For the text-containing cell, return its midpoint in (x, y) coordinate format. 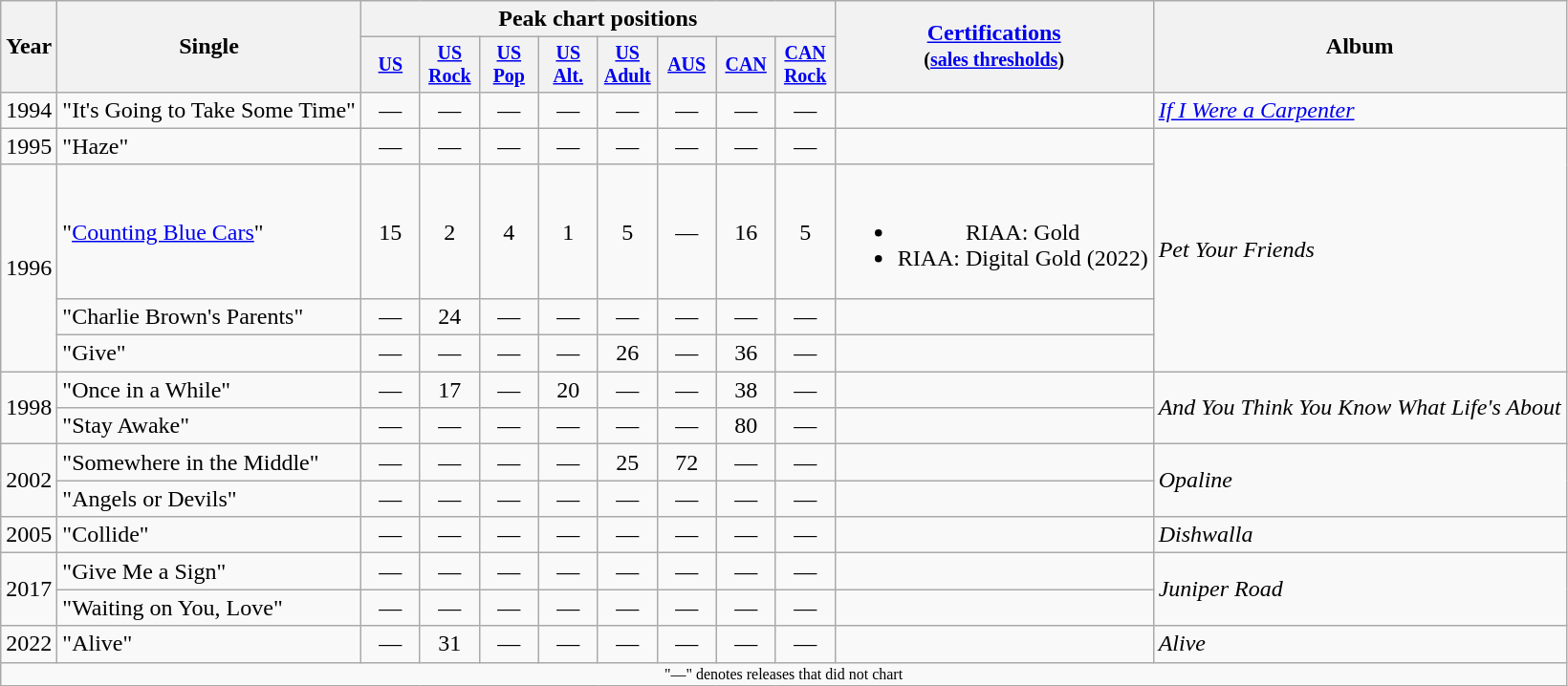
2005 (29, 535)
If I Were a Carpenter (1360, 110)
"Once in a While" (209, 390)
USRock (449, 65)
4 (509, 231)
1 (568, 231)
2017 (29, 590)
"Alive" (209, 644)
1998 (29, 408)
US (390, 65)
20 (568, 390)
Album (1360, 47)
80 (746, 426)
72 (686, 462)
2002 (29, 481)
"It's Going to Take Some Time" (209, 110)
Peak chart positions (598, 19)
Year (29, 47)
31 (449, 644)
Dishwalla (1360, 535)
Pet Your Friends (1360, 249)
25 (627, 462)
"Stay Awake" (209, 426)
"Give Me a Sign" (209, 571)
24 (449, 316)
"Haze" (209, 146)
38 (746, 390)
15 (390, 231)
"Give" (209, 354)
17 (449, 390)
1994 (29, 110)
Opaline (1360, 481)
"Collide" (209, 535)
"Angels or Devils" (209, 499)
"Charlie Brown's Parents" (209, 316)
2 (449, 231)
36 (746, 354)
"—" denotes releases that did not chart (784, 674)
26 (627, 354)
"Counting Blue Cars" (209, 231)
USAdult (627, 65)
Alive (1360, 644)
Single (209, 47)
"Somewhere in the Middle" (209, 462)
16 (746, 231)
RIAA: GoldRIAA: Digital Gold (2022) (994, 231)
USAlt. (568, 65)
CANRock (805, 65)
CAN (746, 65)
AUS (686, 65)
"Waiting on You, Love" (209, 608)
1996 (29, 268)
And You Think You Know What Life's About (1360, 408)
Juniper Road (1360, 590)
2022 (29, 644)
1995 (29, 146)
Certifications(sales thresholds) (994, 47)
USPop (509, 65)
